Determine the [X, Y] coordinate at the center of the cell enclosing the given text.  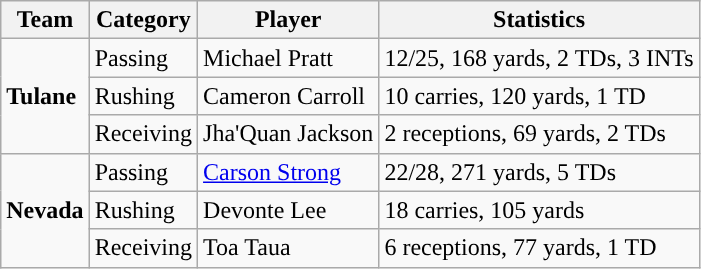
Tulane [45, 96]
Category [143, 20]
6 receptions, 77 yards, 1 TD [539, 248]
Nevada [45, 210]
Jha'Quan Jackson [288, 134]
12/25, 168 yards, 2 TDs, 3 INTs [539, 58]
Player [288, 20]
Toa Taua [288, 248]
Carson Strong [288, 172]
Michael Pratt [288, 58]
22/28, 271 yards, 5 TDs [539, 172]
Devonte Lee [288, 210]
Statistics [539, 20]
Team [45, 20]
18 carries, 105 yards [539, 210]
2 receptions, 69 yards, 2 TDs [539, 134]
Cameron Carroll [288, 96]
10 carries, 120 yards, 1 TD [539, 96]
